Identify which cell holds the provided text, then report its (X, Y) central coordinate. 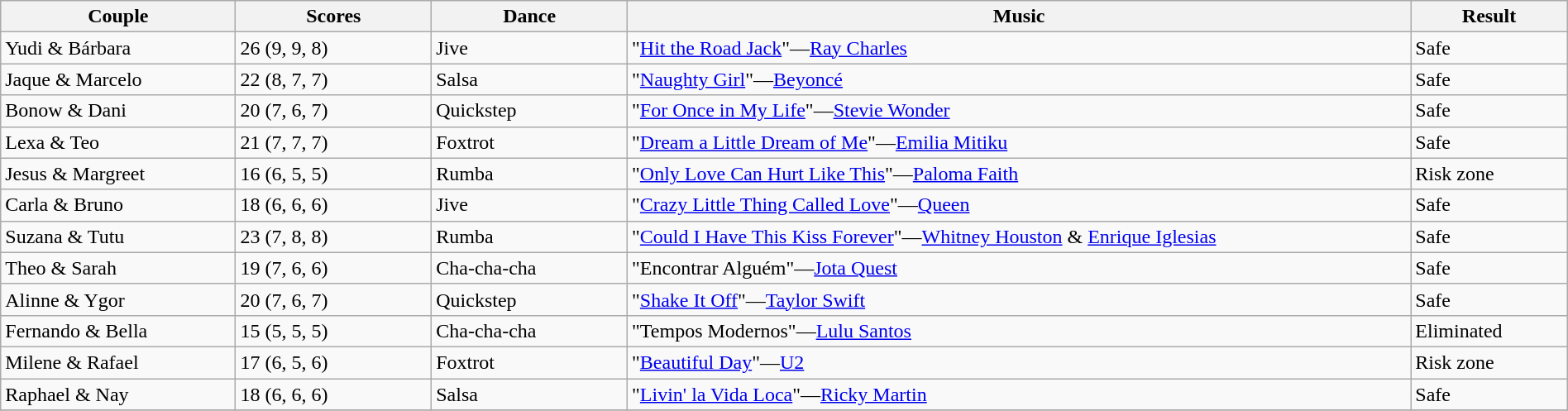
22 (8, 7, 7) (334, 79)
"For Once in My Life"—Stevie Wonder (1019, 111)
"Dream a Little Dream of Me"—Emilia Mitiku (1019, 142)
"Beautiful Day"—U2 (1019, 362)
Dance (529, 17)
"Could I Have This Kiss Forever"—Whitney Houston & Enrique Iglesias (1019, 237)
"Tempos Modernos"—Lulu Santos (1019, 331)
Bonow & Dani (118, 111)
26 (9, 9, 8) (334, 48)
"Naughty Girl"—Beyoncé (1019, 79)
"Encontrar Alguém"—Jota Quest (1019, 268)
Jesus & Margreet (118, 174)
Carla & Bruno (118, 205)
"Hit the Road Jack"—Ray Charles (1019, 48)
Alinne & Ygor (118, 299)
19 (7, 6, 6) (334, 268)
"Crazy Little Thing Called Love"—Queen (1019, 205)
21 (7, 7, 7) (334, 142)
15 (5, 5, 5) (334, 331)
"Shake It Off"—Taylor Swift (1019, 299)
23 (7, 8, 8) (334, 237)
Couple (118, 17)
Result (1489, 17)
Yudi & Bárbara (118, 48)
Raphael & Nay (118, 394)
16 (6, 5, 5) (334, 174)
Lexa & Teo (118, 142)
"Only Love Can Hurt Like This"—Paloma Faith (1019, 174)
Milene & Rafael (118, 362)
Eliminated (1489, 331)
Scores (334, 17)
Theo & Sarah (118, 268)
"Livin' la Vida Loca"—Ricky Martin (1019, 394)
Fernando & Bella (118, 331)
Suzana & Tutu (118, 237)
17 (6, 5, 6) (334, 362)
Jaque & Marcelo (118, 79)
Music (1019, 17)
